Provide the [x, y] coordinate of the cell's center where the given text is located.  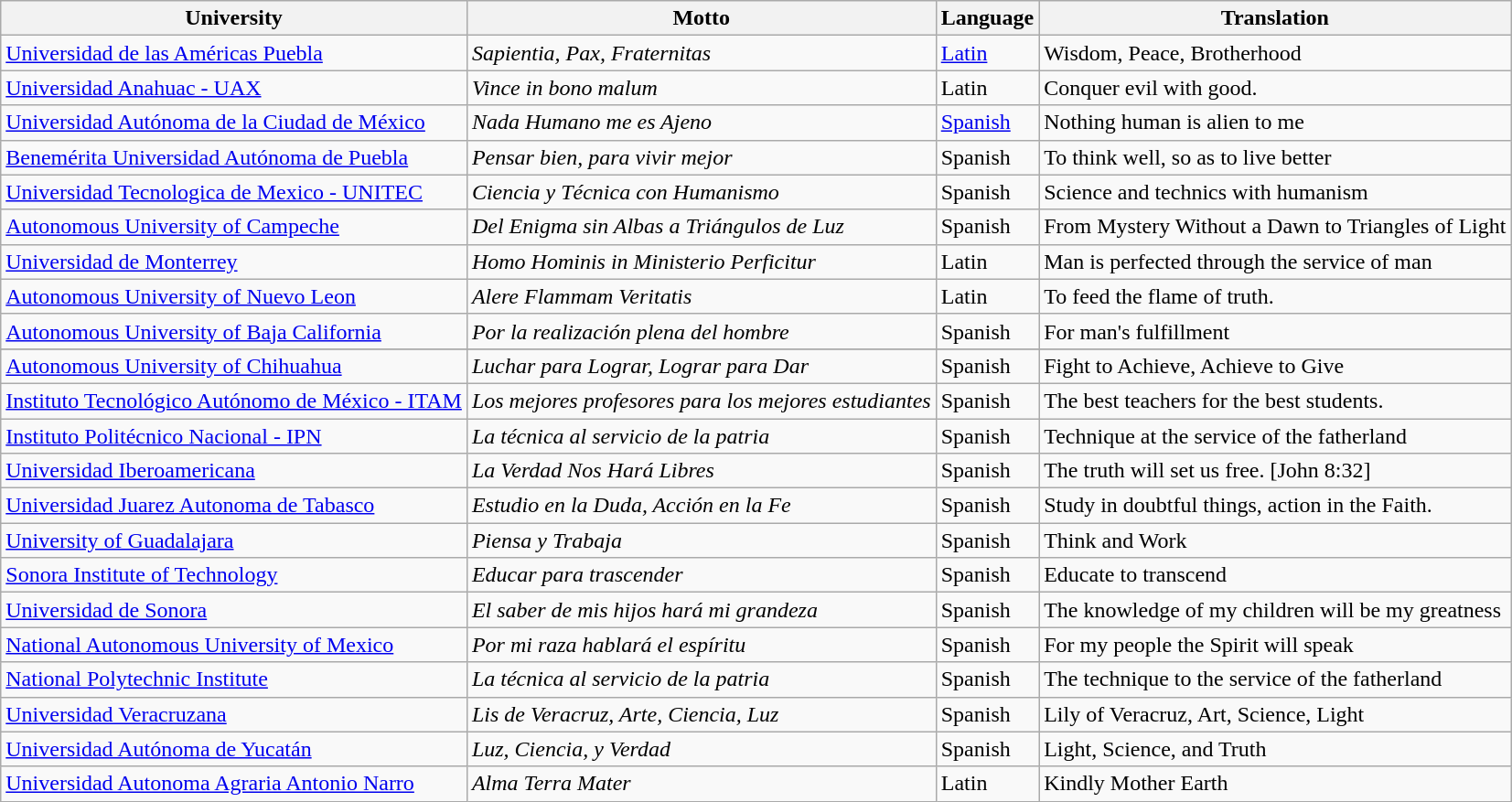
Universidad Autonoma Agraria Antonio Narro [234, 784]
The technique to the service of the fatherland [1275, 679]
Kindly Mother Earth [1275, 784]
The knowledge of my children will be my greatness [1275, 610]
Motto [701, 18]
Universidad Juarez Autonoma de Tabasco [234, 506]
Universidad Autónoma de la Ciudad de México [234, 123]
Universidad de las Américas Puebla [234, 53]
Sonora Institute of Technology [234, 575]
Educate to transcend [1275, 575]
Educar para trascender [701, 575]
Think and Work [1275, 540]
The truth will set us free. [John 8:32] [1275, 471]
Language [987, 18]
University [234, 18]
Man is perfected through the service of man [1275, 262]
Autonomous University of Chihuahua [234, 366]
Autonomous University of Nuevo Leon [234, 296]
Vince in bono malum [701, 88]
Translation [1275, 18]
Universidad de Monterrey [234, 262]
University of Guadalajara [234, 540]
Conquer evil with good. [1275, 88]
Lily of Veracruz, Art, Science, Light [1275, 714]
Nothing human is alien to me [1275, 123]
To feed the flame of truth. [1275, 296]
Autonomous University of Campeche [234, 227]
The best teachers for the best students. [1275, 401]
Pensar bien, para vivir mejor [701, 157]
Universidad Tecnologica de Mexico - UNITEC [234, 192]
Estudio en la Duda, Acción en la Fe [701, 506]
Ciencia y Técnica con Humanismo [701, 192]
Autonomous University of Baja California [234, 331]
National Autonomous University of Mexico [234, 645]
Por mi raza hablará el espíritu [701, 645]
Universidad de Sonora [234, 610]
Lis de Veracruz, Arte, Ciencia, Luz [701, 714]
Technique at the service of the fatherland [1275, 436]
Por la realización plena del hombre [701, 331]
Luchar para Lograr, Lograr para Dar [701, 366]
From Mystery Without a Dawn to Triangles of Light [1275, 227]
Los mejores profesores para los mejores estudiantes [701, 401]
For man's fulfillment [1275, 331]
For my people the Spirit will speak [1275, 645]
National Polytechnic Institute [234, 679]
Universidad Anahuac - UAX [234, 88]
Nada Humano me es Ajeno [701, 123]
Alere Flammam Veritatis [701, 296]
Sapientia, Pax, Fraternitas [701, 53]
Luz, Ciencia, y Verdad [701, 749]
Fight to Achieve, Achieve to Give [1275, 366]
Alma Terra Mater [701, 784]
To think well, so as to live better [1275, 157]
Benemérita Universidad Autónoma de Puebla [234, 157]
Instituto Politécnico Nacional - IPN [234, 436]
Universidad Veracruzana [234, 714]
El saber de mis hijos hará mi grandeza [701, 610]
Homo Hominis in Ministerio Perficitur [701, 262]
Piensa y Trabaja [701, 540]
Instituto Tecnológico Autónomo de México - ITAM [234, 401]
Universidad Autónoma de Yucatán [234, 749]
Study in doubtful things, action in the Faith. [1275, 506]
Light, Science, and Truth [1275, 749]
Universidad Iberoamericana [234, 471]
La Verdad Nos Hará Libres [701, 471]
Wisdom, Peace, Brotherhood [1275, 53]
Del Enigma sin Albas a Triángulos de Luz [701, 227]
Science and technics with humanism [1275, 192]
